Return (X, Y) of the center of cell containing provided text 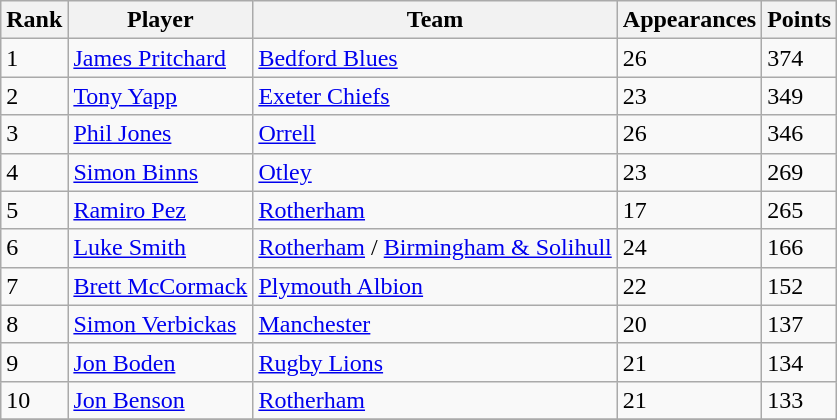
Rugby Lions (435, 362)
Jon Boden (160, 362)
Plymouth Albion (435, 286)
134 (800, 362)
Manchester (435, 324)
269 (800, 172)
James Pritchard (160, 58)
346 (800, 134)
Brett McCormack (160, 286)
Rank (34, 20)
Bedford Blues (435, 58)
Tony Yapp (160, 96)
5 (34, 210)
20 (689, 324)
2 (34, 96)
166 (800, 248)
Points (800, 20)
Player (160, 20)
Team (435, 20)
137 (800, 324)
22 (689, 286)
24 (689, 248)
10 (34, 400)
Ramiro Pez (160, 210)
4 (34, 172)
Simon Binns (160, 172)
Phil Jones (160, 134)
Jon Benson (160, 400)
17 (689, 210)
374 (800, 58)
152 (800, 286)
3 (34, 134)
349 (800, 96)
Luke Smith (160, 248)
Simon Verbickas (160, 324)
7 (34, 286)
Orrell (435, 134)
265 (800, 210)
9 (34, 362)
Exeter Chiefs (435, 96)
6 (34, 248)
133 (800, 400)
1 (34, 58)
Otley (435, 172)
Rotherham / Birmingham & Solihull (435, 248)
Appearances (689, 20)
8 (34, 324)
